Return the (x, y) coordinate for the center point of the cell that contains the specified text.  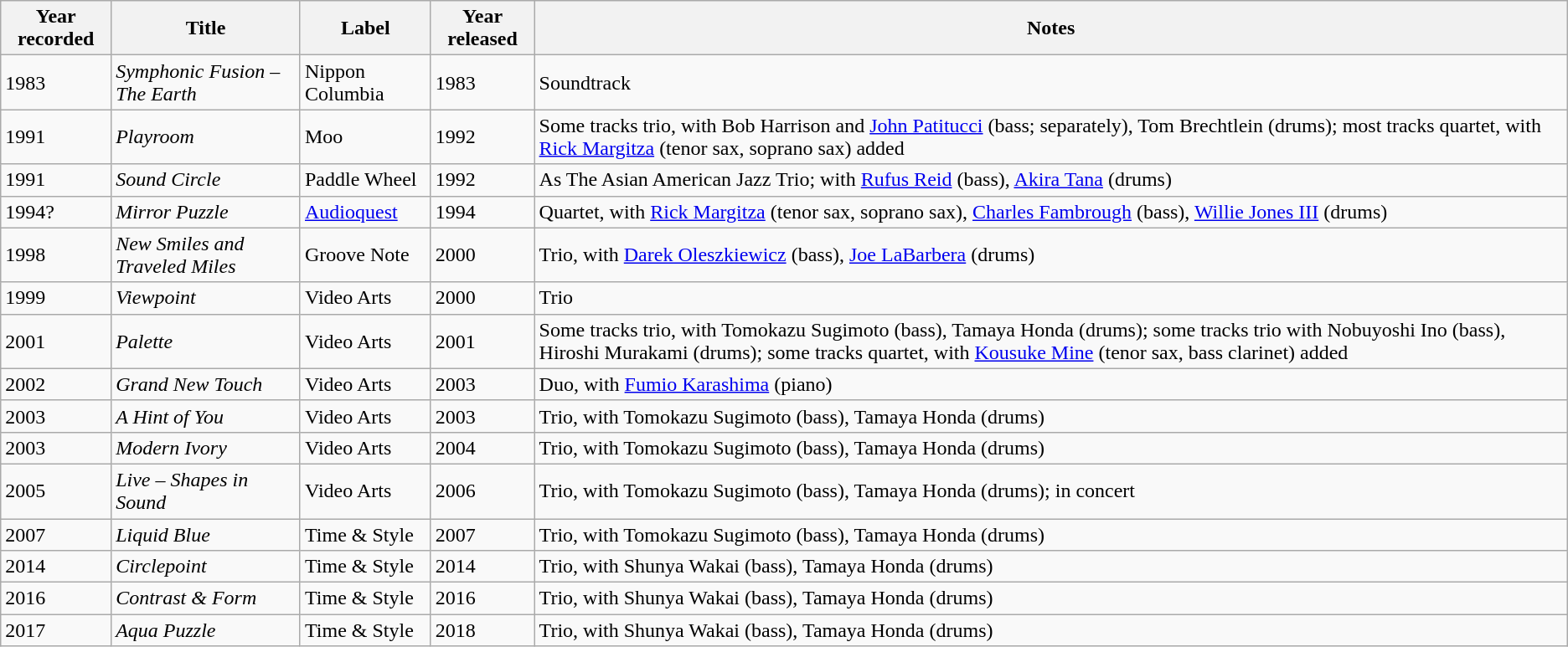
Trio (1050, 298)
As The Asian American Jazz Trio; with Rufus Reid (bass), Akira Tana (drums) (1050, 180)
Label (365, 28)
Symphonic Fusion – The Earth (206, 82)
Trio, with Tomokazu Sugimoto (bass), Tamaya Honda (drums); in concert (1050, 490)
Audioquest (365, 212)
2017 (56, 630)
Title (206, 28)
Year released (482, 28)
Soundtrack (1050, 82)
Viewpoint (206, 298)
Playroom (206, 137)
2005 (56, 490)
2004 (482, 448)
Circlepoint (206, 567)
Groove Note (365, 254)
Paddle Wheel (365, 180)
Notes (1050, 28)
A Hint of You (206, 416)
Modern Ivory (206, 448)
Mirror Puzzle (206, 212)
Moo (365, 137)
Nippon Columbia (365, 82)
Grand New Touch (206, 384)
Sound Circle (206, 180)
2002 (56, 384)
Contrast & Form (206, 598)
Quartet, with Rick Margitza (tenor sax, soprano sax), Charles Fambrough (bass), Willie Jones III (drums) (1050, 212)
1998 (56, 254)
2006 (482, 490)
1994? (56, 212)
Live – Shapes in Sound (206, 490)
1999 (56, 298)
Duo, with Fumio Karashima (piano) (1050, 384)
Aqua Puzzle (206, 630)
Liquid Blue (206, 535)
Trio, with Darek Oleszkiewicz (bass), Joe LaBarbera (drums) (1050, 254)
New Smiles and Traveled Miles (206, 254)
1994 (482, 212)
Palette (206, 341)
2018 (482, 630)
Year recorded (56, 28)
